Find where the given text appears and provide that cell's center as [X, Y] coordinate. 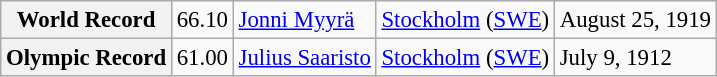
66.10 [202, 20]
Olympic Record [86, 58]
Jonni Myyrä [304, 20]
World Record [86, 20]
July 9, 1912 [635, 58]
Julius Saaristo [304, 58]
August 25, 1919 [635, 20]
61.00 [202, 58]
